Detect which cell encompasses the target text, then output its [X, Y] center coordinate. 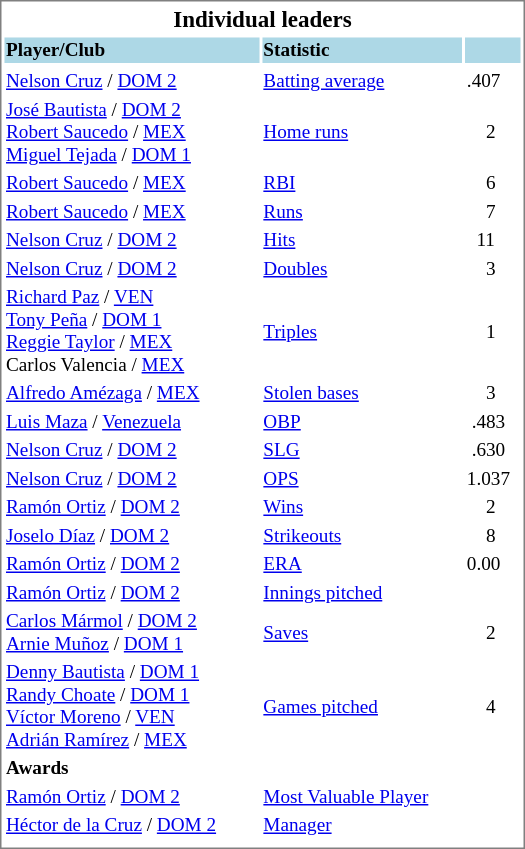
Home runs [362, 133]
Denny Bautista / DOM 1 Randy Choate / DOM 1 Víctor Moreno / VEN Adrián Ramírez / MEX [131, 706]
Runs [362, 213]
OBP [362, 423]
8 [492, 537]
Saves [362, 633]
Awards [131, 769]
Wins [362, 508]
1.037 [492, 479]
Games pitched [362, 706]
Manager [362, 826]
Batting average [362, 82]
11 [492, 241]
0.00 [492, 565]
7 [492, 213]
Most Valuable Player [362, 797]
Hits [362, 241]
Richard Paz / VEN Tony Peña / DOM 1 Reggie Taylor / MEX Carlos Valencia / MEX [131, 332]
SLG [362, 451]
Triples [362, 332]
Player/Club [131, 51]
Carlos Mármol / DOM 2 Arnie Muñoz / DOM 1 [131, 633]
RBI [362, 184]
Héctor de la Cruz / DOM 2 [131, 826]
.483 [492, 423]
Doubles [362, 269]
1 [492, 332]
4 [492, 706]
Stolen bases [362, 394]
Alfredo Amézaga / MEX [131, 394]
6 [492, 184]
Strikeouts [362, 537]
José Bautista / DOM 2 Robert Saucedo / MEX Miguel Tejada / DOM 1 [131, 133]
Individual leaders [262, 19]
ERA [362, 565]
Joselo Díaz / DOM 2 [131, 537]
.407 [492, 82]
.630 [492, 451]
Luis Maza / Venezuela [131, 423]
Statistic [362, 51]
Innings pitched [362, 593]
OPS [362, 479]
